Provide the [x, y] coordinate of the cell's center where the given text is located.  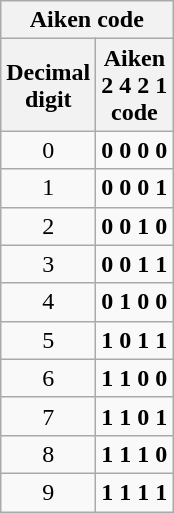
8 [48, 454]
Aiken2 4 2 1code [134, 85]
0 0 0 1 [134, 188]
3 [48, 264]
9 [48, 492]
4 [48, 302]
1 1 1 0 [134, 454]
1 1 0 1 [134, 416]
1 1 1 1 [134, 492]
5 [48, 340]
6 [48, 378]
1 1 0 0 [134, 378]
0 0 0 0 [134, 150]
7 [48, 416]
1 0 1 1 [134, 340]
0 0 1 1 [134, 264]
0 1 0 0 [134, 302]
Decimaldigit [48, 85]
0 [48, 150]
Aiken code [87, 20]
0 0 1 0 [134, 226]
1 [48, 188]
2 [48, 226]
